Pinpoint the cell where the given text exists, returning its [x, y] midpoint coordinate. 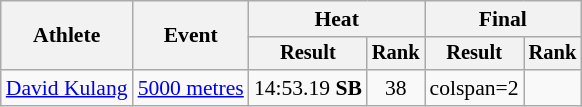
Athlete [67, 36]
14:53.19 SB [308, 88]
38 [396, 88]
Heat [337, 19]
colspan=2 [474, 88]
Event [191, 36]
5000 metres [191, 88]
Final [504, 19]
David Kulang [67, 88]
